Extract the [x, y] coordinate from the center of the cell holding the provided text.  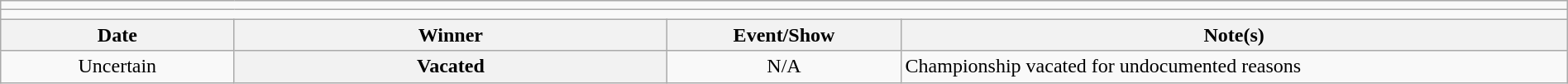
Event/Show [784, 35]
Date [117, 35]
Winner [451, 35]
Uncertain [117, 67]
Note(s) [1234, 35]
Vacated [451, 67]
N/A [784, 67]
Championship vacated for undocumented reasons [1234, 67]
